From the cell containing the given text, extract its center point as [x, y] coordinate. 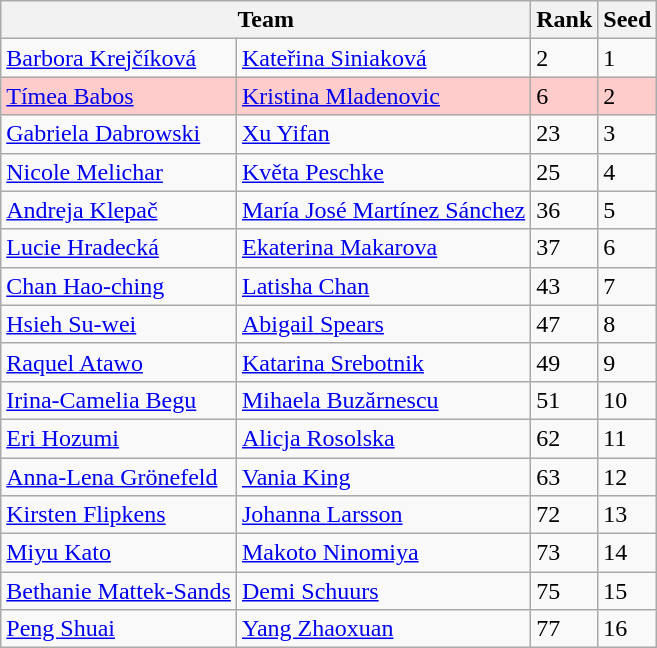
Abigail Spears [383, 324]
Gabriela Dabrowski [119, 134]
13 [628, 515]
Demi Schuurs [383, 591]
María José Martínez Sánchez [383, 210]
Hsieh Su-wei [119, 324]
73 [564, 553]
Miyu Kato [119, 553]
Ekaterina Makarova [383, 248]
23 [564, 134]
8 [628, 324]
25 [564, 172]
37 [564, 248]
Bethanie Mattek-Sands [119, 591]
15 [628, 591]
Seed [628, 20]
Team [266, 20]
3 [628, 134]
Anna-Lena Grönefeld [119, 477]
43 [564, 286]
63 [564, 477]
Kirsten Flipkens [119, 515]
Chan Hao-ching [119, 286]
Makoto Ninomiya [383, 553]
51 [564, 400]
11 [628, 438]
Barbora Krejčíková [119, 58]
14 [628, 553]
Nicole Melichar [119, 172]
5 [628, 210]
Raquel Atawo [119, 362]
Kateřina Siniaková [383, 58]
Eri Hozumi [119, 438]
9 [628, 362]
62 [564, 438]
Andreja Klepač [119, 210]
4 [628, 172]
Mihaela Buzărnescu [383, 400]
10 [628, 400]
Katarina Srebotnik [383, 362]
1 [628, 58]
Tímea Babos [119, 96]
72 [564, 515]
Kristina Mladenovic [383, 96]
Alicja Rosolska [383, 438]
7 [628, 286]
Irina-Camelia Begu [119, 400]
36 [564, 210]
49 [564, 362]
Rank [564, 20]
75 [564, 591]
Peng Shuai [119, 629]
Johanna Larsson [383, 515]
Lucie Hradecká [119, 248]
12 [628, 477]
Latisha Chan [383, 286]
Xu Yifan [383, 134]
77 [564, 629]
16 [628, 629]
47 [564, 324]
Květa Peschke [383, 172]
Yang Zhaoxuan [383, 629]
Vania King [383, 477]
